Determine the [X, Y] coordinate at the center of the cell enclosing the given text.  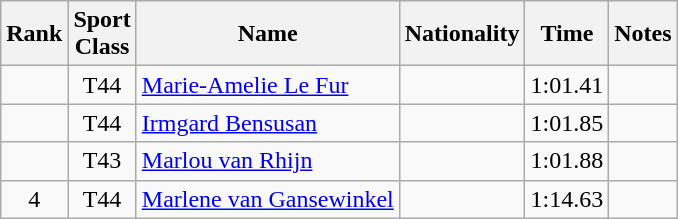
1:01.85 [567, 123]
Nationality [462, 34]
Marlene van Gansewinkel [268, 199]
4 [34, 199]
Name [268, 34]
Notes [643, 34]
Irmgard Bensusan [268, 123]
1:01.88 [567, 161]
Marie-Amelie Le Fur [268, 85]
1:01.41 [567, 85]
1:14.63 [567, 199]
SportClass [102, 34]
Marlou van Rhijn [268, 161]
T43 [102, 161]
Time [567, 34]
Rank [34, 34]
